Search for the cell housing the specified text and yield its [X, Y] center coordinate. 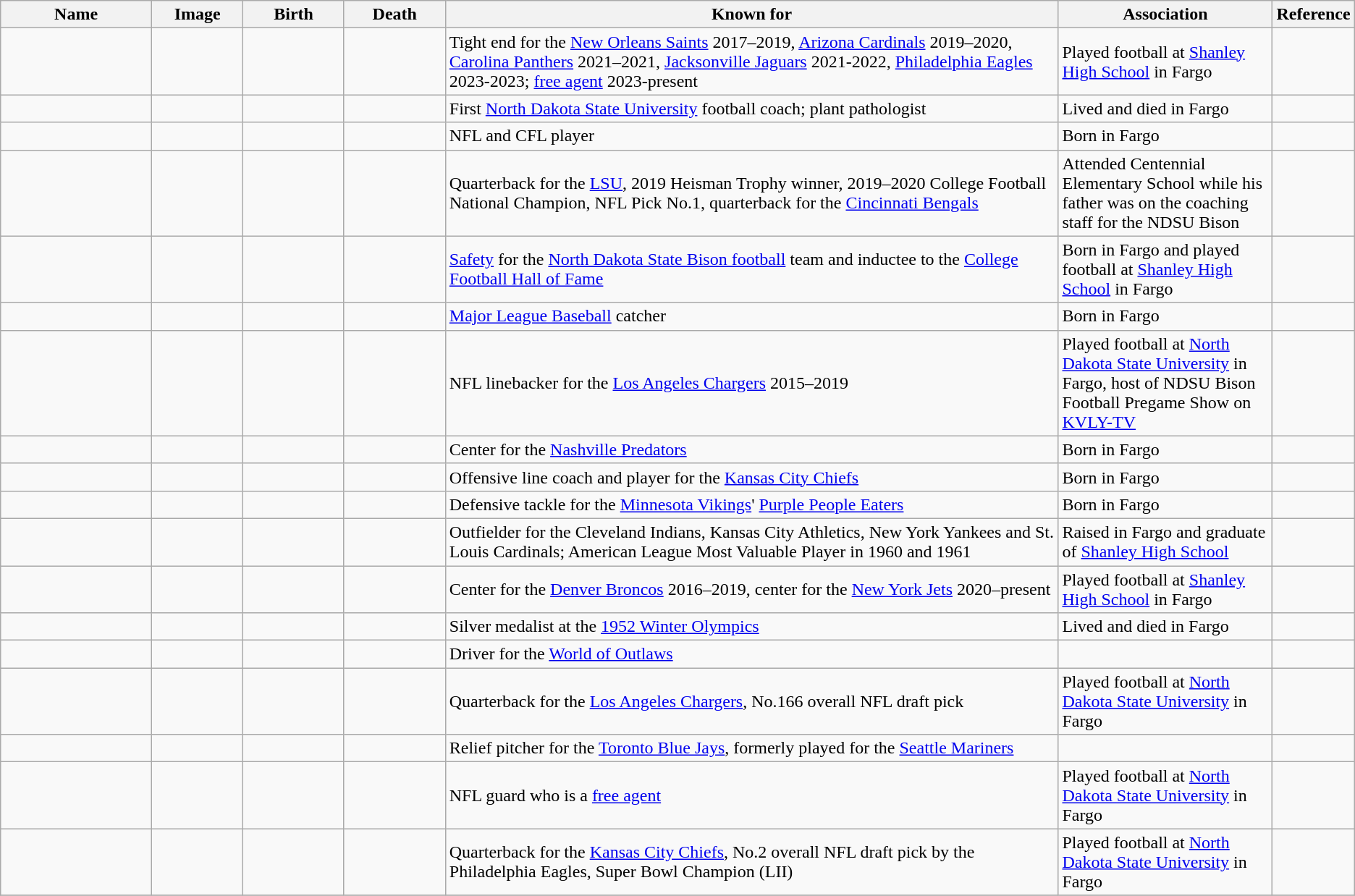
NFL linebacker for the Los Angeles Chargers 2015–2019 [751, 383]
Played football at North Dakota State University in Fargo, host of NDSU Bison Football Pregame Show on KVLY-TV [1165, 383]
Defensive tackle for the Minnesota Vikings' Purple People Eaters [751, 504]
Name [77, 14]
Center for the Nashville Predators [751, 449]
Raised in Fargo and graduate of Shanley High School [1165, 541]
Reference [1313, 14]
Driver for the World of Outlaws [751, 654]
First North Dakota State University football coach; plant pathologist [751, 109]
Offensive line coach and player for the Kansas City Chiefs [751, 477]
Quarterback for the Los Angeles Chargers, No.166 overall NFL draft pick [751, 701]
Silver medalist at the 1952 Winter Olympics [751, 627]
NFL guard who is a free agent [751, 795]
Quarterback for the Kansas City Chiefs, No.2 overall NFL draft pick by the Philadelphia Eagles, Super Bowl Champion (LII) [751, 862]
Attended Centennial Elementary School while his father was on the coaching staff for the NDSU Bison [1165, 193]
Association [1165, 14]
Birth [294, 14]
Born in Fargo and played football at Shanley High School in Fargo [1165, 269]
Center for the Denver Broncos 2016–2019, center for the New York Jets 2020–present [751, 589]
Relief pitcher for the Toronto Blue Jays, formerly played for the Seattle Mariners [751, 748]
Known for [751, 14]
Safety for the North Dakota State Bison football team and inductee to the College Football Hall of Fame [751, 269]
NFL and CFL player [751, 136]
Death [394, 14]
Major League Baseball catcher [751, 316]
Image [197, 14]
